Detect which cell encompasses the target text, then output its [x, y] center coordinate. 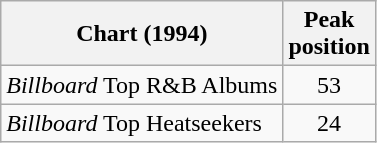
53 [329, 85]
24 [329, 123]
Peakposition [329, 34]
Chart (1994) [142, 34]
Billboard Top R&B Albums [142, 85]
Billboard Top Heatseekers [142, 123]
